Detect which cell encompasses the target text, then output its [x, y] center coordinate. 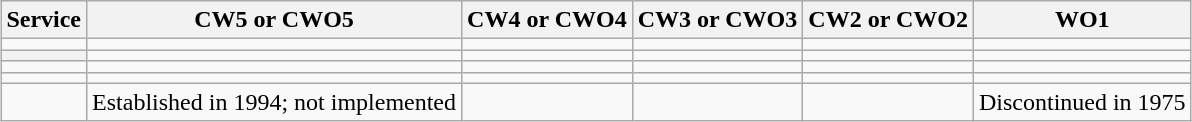
CW2 or CWO2 [888, 20]
Established in 1994; not implemented [274, 102]
CW5 or CWO5 [274, 20]
CW4 or CWO4 [548, 20]
WO1 [1082, 20]
CW3 or CWO3 [718, 20]
Discontinued in 1975 [1082, 102]
Service [44, 20]
